Extract the [X, Y] coordinate from the center of the cell holding the provided text.  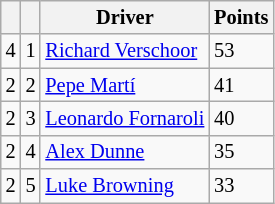
5 [31, 186]
1 [31, 51]
Pepe Martí [124, 85]
40 [241, 118]
35 [241, 152]
Luke Browning [124, 186]
41 [241, 85]
Leonardo Fornaroli [124, 118]
3 [31, 118]
33 [241, 186]
Alex Dunne [124, 152]
53 [241, 51]
Points [241, 17]
Driver [124, 17]
Richard Verschoor [124, 51]
